Output the (x, y) coordinate of the center of the cell containing the given text.  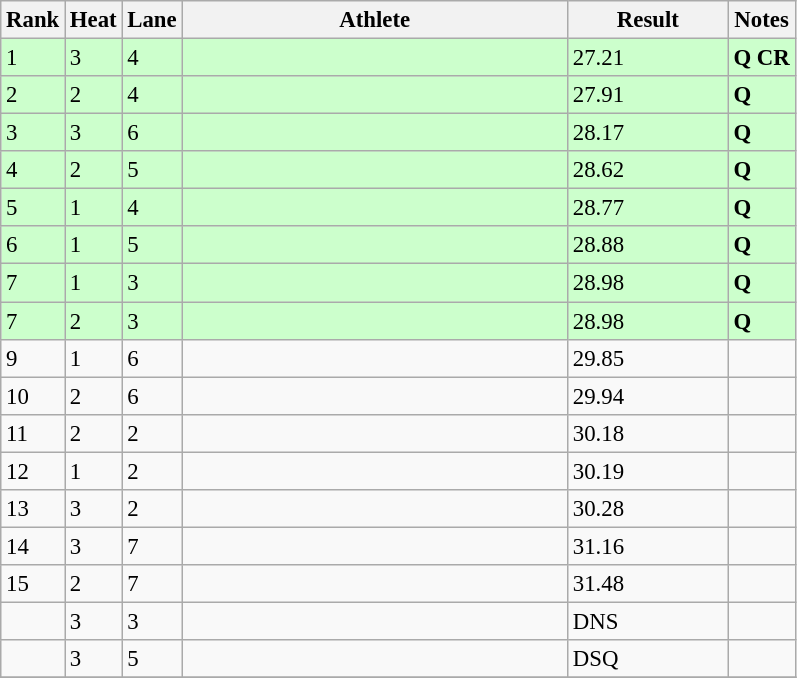
31.16 (648, 546)
29.94 (648, 396)
27.91 (648, 95)
30.19 (648, 471)
10 (33, 396)
12 (33, 471)
Heat (94, 20)
Rank (33, 20)
28.17 (648, 133)
29.85 (648, 358)
Q CR (762, 58)
9 (33, 358)
28.62 (648, 170)
11 (33, 433)
Result (648, 20)
Athlete (375, 20)
15 (33, 584)
DSQ (648, 659)
30.18 (648, 433)
28.88 (648, 245)
30.28 (648, 509)
Lane (152, 20)
14 (33, 546)
DNS (648, 621)
Notes (762, 20)
31.48 (648, 584)
28.77 (648, 208)
27.21 (648, 58)
13 (33, 509)
